Search for the cell housing the specified text and yield its (x, y) center coordinate. 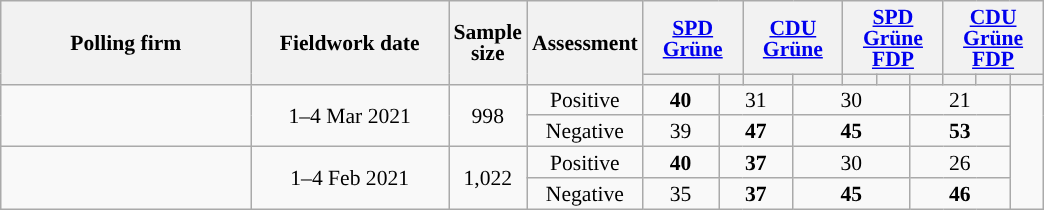
SPDGrüneFDP (893, 38)
SPDGrüne (693, 38)
26 (960, 162)
Polling firm (126, 42)
47 (756, 132)
46 (960, 194)
21 (960, 100)
998 (487, 115)
1–4 Feb 2021 (350, 178)
CDUGrüne (793, 38)
35 (681, 194)
Assessment (585, 42)
Samplesize (487, 42)
1,022 (487, 178)
CDUGrüneFDP (993, 38)
39 (681, 132)
53 (960, 132)
31 (756, 100)
Fieldwork date (350, 42)
1–4 Mar 2021 (350, 115)
